Search for the cell housing the specified text and yield its (X, Y) center coordinate. 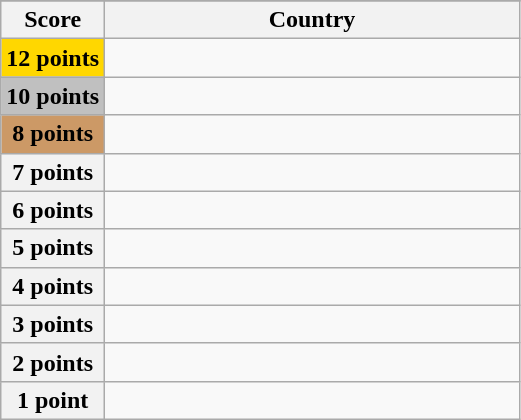
1 point (53, 400)
12 points (53, 58)
6 points (53, 210)
8 points (53, 134)
Score (53, 20)
7 points (53, 172)
Country (312, 20)
4 points (53, 286)
10 points (53, 96)
5 points (53, 248)
3 points (53, 324)
2 points (53, 362)
